Return the [X, Y] coordinate for the center point of the cell that contains the specified text.  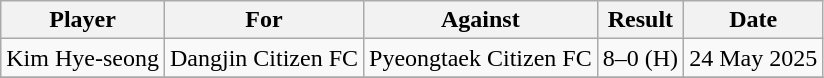
24 May 2025 [754, 58]
Result [640, 20]
Against [481, 20]
8–0 (H) [640, 58]
For [264, 20]
Dangjin Citizen FC [264, 58]
Kim Hye-seong [83, 58]
Date [754, 20]
Pyeongtaek Citizen FC [481, 58]
Player [83, 20]
